Return the [X, Y] coordinate for the center point of the cell that contains the specified text.  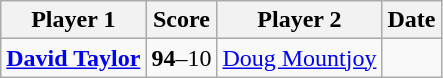
Score [182, 20]
94–10 [182, 58]
Doug Mountjoy [300, 58]
Date [412, 20]
Player 1 [74, 20]
David Taylor [74, 58]
Player 2 [300, 20]
